Output the (X, Y) coordinate of the center of the cell containing the given text.  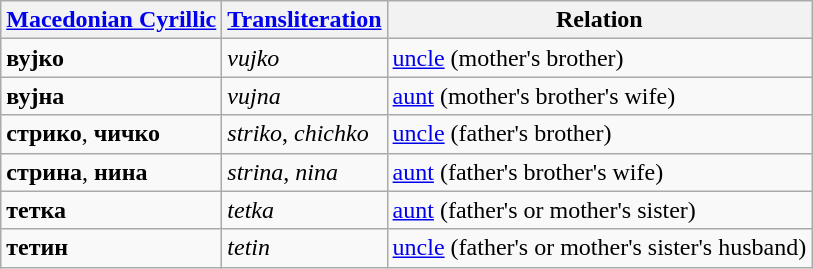
стрина, нина (112, 172)
Transliteration (304, 20)
Macedonian Cyrillic (112, 20)
uncle (father's or mother's sister's husband) (600, 248)
uncle (father's brother) (600, 134)
vujna (304, 96)
tetin (304, 248)
Relation (600, 20)
aunt (father's brother's wife) (600, 172)
вујна (112, 96)
aunt (mother's brother's wife) (600, 96)
strina, nina (304, 172)
тетка (112, 210)
uncle (mother's brother) (600, 58)
vujko (304, 58)
стрико, чичко (112, 134)
striko, chichko (304, 134)
tetka (304, 210)
тетин (112, 248)
вујко (112, 58)
aunt (father's or mother's sister) (600, 210)
